Determine the [x, y] coordinate at the center of the cell enclosing the given text.  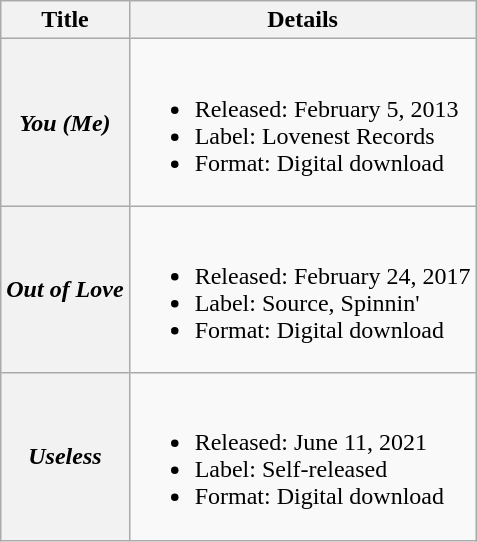
Details [302, 20]
Useless [65, 456]
Released: February 24, 2017Label: Source, Spinnin'Format: Digital download [302, 290]
Released: June 11, 2021Label: Self-releasedFormat: Digital download [302, 456]
Title [65, 20]
Released: February 5, 2013Label: Lovenest RecordsFormat: Digital download [302, 122]
Out of Love [65, 290]
You (Me) [65, 122]
